Return (x, y) of the center of cell containing provided text 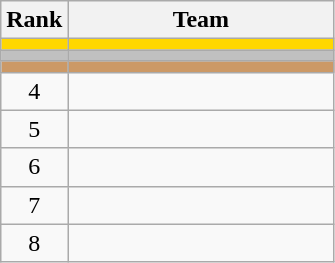
4 (34, 91)
Team (201, 20)
6 (34, 167)
7 (34, 205)
Rank (34, 20)
8 (34, 243)
5 (34, 129)
